Identify which cell holds the provided text, then report its (x, y) central coordinate. 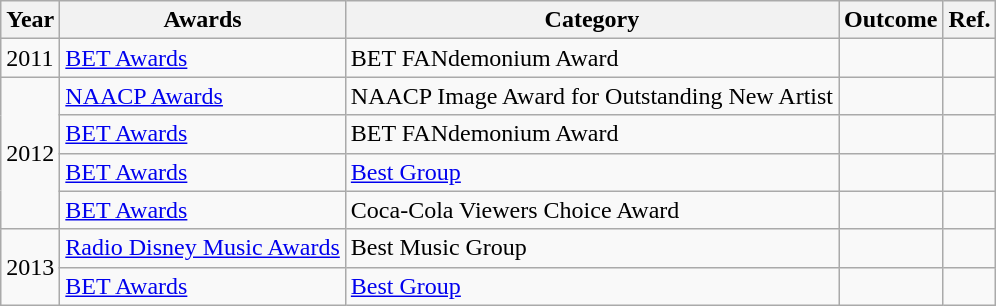
Radio Disney Music Awards (203, 248)
Best Music Group (592, 248)
Category (592, 20)
NAACP Awards (203, 96)
2012 (30, 153)
2011 (30, 58)
Ref. (970, 20)
Year (30, 20)
Outcome (891, 20)
2013 (30, 267)
Coca-Cola Viewers Choice Award (592, 210)
Awards (203, 20)
NAACP Image Award for Outstanding New Artist (592, 96)
